Capture the cell that displays the provided text and extract its (x, y) central coordinate. 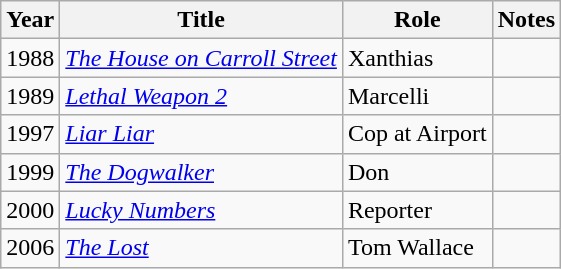
Marcelli (417, 96)
Notes (526, 20)
The Lost (202, 248)
1997 (30, 134)
The Dogwalker (202, 172)
2000 (30, 210)
Year (30, 20)
The House on Carroll Street (202, 58)
2006 (30, 248)
1999 (30, 172)
Reporter (417, 210)
Liar Liar (202, 134)
1988 (30, 58)
Role (417, 20)
Title (202, 20)
Cop at Airport (417, 134)
Xanthias (417, 58)
Lethal Weapon 2 (202, 96)
Tom Wallace (417, 248)
1989 (30, 96)
Don (417, 172)
Lucky Numbers (202, 210)
